Identify which cell holds the provided text, then report its (X, Y) central coordinate. 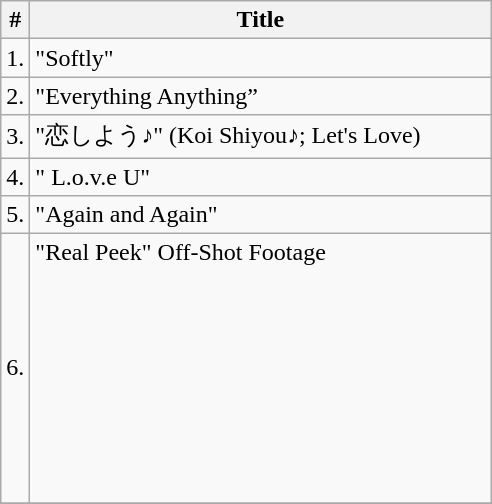
2. (16, 96)
1. (16, 58)
"Real Peek" Off-Shot Footage (260, 368)
" L.o.v.e U" (260, 177)
6. (16, 368)
"Softly" (260, 58)
"Again and Again" (260, 215)
Title (260, 20)
3. (16, 136)
"恋しよう♪" (Koi Shiyou♪; Let's Love) (260, 136)
"Everything Anything” (260, 96)
# (16, 20)
5. (16, 215)
4. (16, 177)
